Provide the [x, y] coordinate of the cell's center where the given text is located.  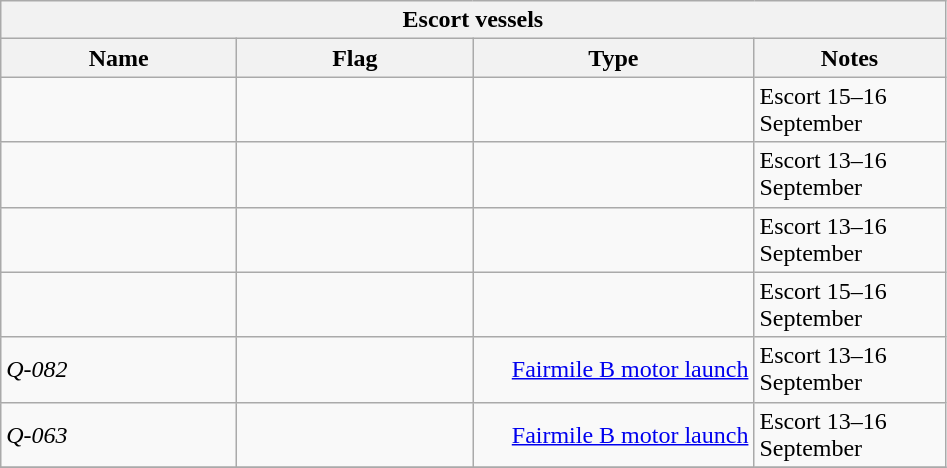
Q-063 [119, 434]
Type [614, 58]
Flag [355, 58]
Escort vessels [473, 20]
Name [119, 58]
Notes [850, 58]
Q-082 [119, 370]
